From the cell containing the given text, extract its center point as (X, Y) coordinate. 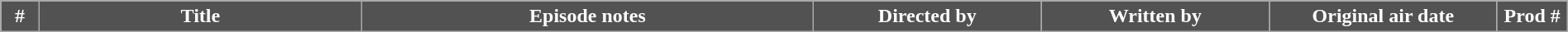
Prod # (1532, 16)
Directed by (928, 16)
# (20, 16)
Original air date (1384, 16)
Written by (1155, 16)
Title (200, 16)
Episode notes (587, 16)
